Determine the (X, Y) coordinate at the center of the cell enclosing the given text.  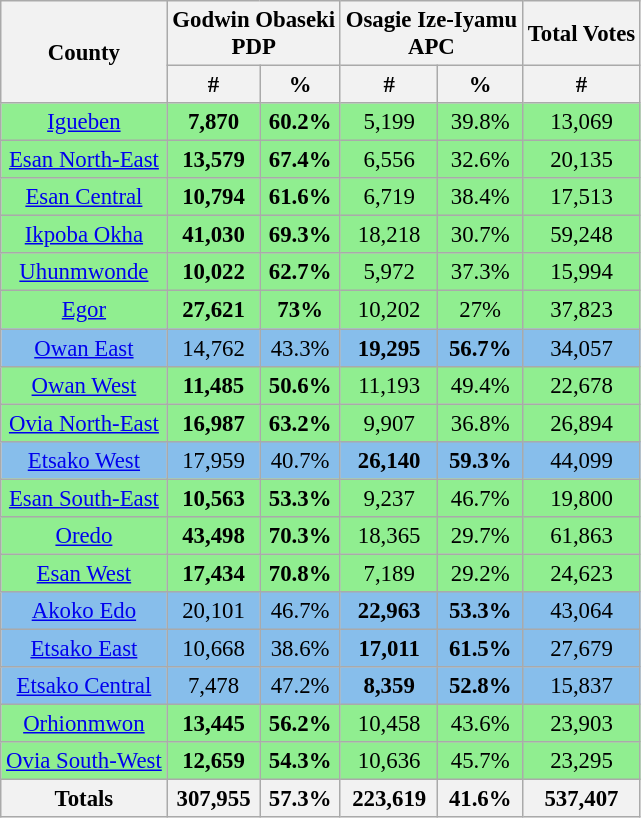
23,295 (581, 761)
537,407 (581, 799)
18,218 (389, 235)
61,863 (581, 536)
70.3% (300, 536)
29.7% (480, 536)
12,659 (214, 761)
18,365 (389, 536)
Akoko Edo (84, 611)
Godwin ObasekiPDP (254, 34)
11,485 (214, 385)
67.4% (300, 160)
7,870 (214, 122)
24,623 (581, 573)
5,972 (389, 273)
38.6% (300, 648)
10,202 (389, 310)
Etsako Central (84, 686)
Esan West (84, 573)
60.2% (300, 122)
20,101 (214, 611)
Osagie Ize-IyamuAPC (431, 34)
Orhionmwon (84, 724)
44,099 (581, 460)
Ikpoba Okha (84, 235)
223,619 (389, 799)
17,513 (581, 197)
11,193 (389, 385)
10,636 (389, 761)
59.3% (480, 460)
14,762 (214, 348)
34,057 (581, 348)
19,800 (581, 498)
Igueben (84, 122)
41.6% (480, 799)
13,579 (214, 160)
39.8% (480, 122)
Esan South-East (84, 498)
57.3% (300, 799)
56.7% (480, 348)
Total Votes (581, 34)
62.7% (300, 273)
Owan East (84, 348)
29.2% (480, 573)
27,621 (214, 310)
50.6% (300, 385)
15,994 (581, 273)
17,011 (389, 648)
43,498 (214, 536)
45.7% (480, 761)
52.8% (480, 686)
61.5% (480, 648)
5,199 (389, 122)
49.4% (480, 385)
Etsako East (84, 648)
61.6% (300, 197)
10,022 (214, 273)
19,295 (389, 348)
10,794 (214, 197)
56.2% (300, 724)
Egor (84, 310)
37,823 (581, 310)
County (84, 52)
Etsako West (84, 460)
7,478 (214, 686)
27% (480, 310)
Oredo (84, 536)
40.7% (300, 460)
20,135 (581, 160)
73% (300, 310)
23,903 (581, 724)
10,458 (389, 724)
59,248 (581, 235)
7,189 (389, 573)
43,064 (581, 611)
Ovia North-East (84, 423)
32.6% (480, 160)
47.2% (300, 686)
8,359 (389, 686)
17,434 (214, 573)
30.7% (480, 235)
10,668 (214, 648)
22,963 (389, 611)
63.2% (300, 423)
16,987 (214, 423)
13,445 (214, 724)
Totals (84, 799)
9,907 (389, 423)
37.3% (480, 273)
54.3% (300, 761)
26,894 (581, 423)
13,069 (581, 122)
70.8% (300, 573)
307,955 (214, 799)
41,030 (214, 235)
26,140 (389, 460)
17,959 (214, 460)
38.4% (480, 197)
9,237 (389, 498)
6,556 (389, 160)
Owan West (84, 385)
69.3% (300, 235)
10,563 (214, 498)
43.6% (480, 724)
Esan Central (84, 197)
27,679 (581, 648)
22,678 (581, 385)
43.3% (300, 348)
Esan North-East (84, 160)
6,719 (389, 197)
36.8% (480, 423)
Ovia South-West (84, 761)
15,837 (581, 686)
Uhunmwonde (84, 273)
